Capture the cell that displays the provided text and extract its [X, Y] central coordinate. 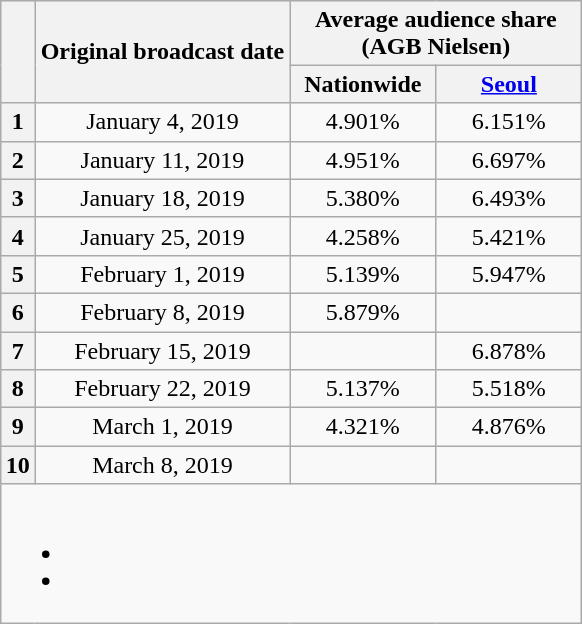
10 [18, 465]
January 11, 2019 [162, 160]
5 [18, 274]
6.151% [509, 122]
Average audience share(AGB Nielsen) [436, 32]
5.879% [363, 312]
Original broadcast date [162, 52]
5.137% [363, 389]
March 1, 2019 [162, 427]
Nationwide [363, 84]
9 [18, 427]
5.421% [509, 236]
4.901% [363, 122]
1 [18, 122]
February 15, 2019 [162, 351]
3 [18, 198]
4.951% [363, 160]
7 [18, 351]
5.139% [363, 274]
4 [18, 236]
February 22, 2019 [162, 389]
8 [18, 389]
February 8, 2019 [162, 312]
6.697% [509, 160]
Seoul [509, 84]
6.493% [509, 198]
February 1, 2019 [162, 274]
5.380% [363, 198]
4.876% [509, 427]
January 25, 2019 [162, 236]
6.878% [509, 351]
January 18, 2019 [162, 198]
6 [18, 312]
4.321% [363, 427]
2 [18, 160]
March 8, 2019 [162, 465]
5.518% [509, 389]
4.258% [363, 236]
5.947% [509, 274]
January 4, 2019 [162, 122]
